Search for the cell housing the specified text and yield its (X, Y) center coordinate. 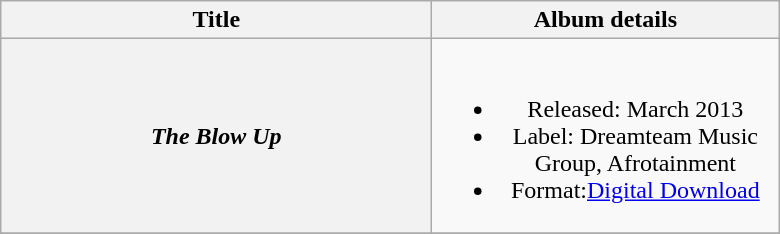
The Blow Up (216, 136)
Released: March 2013Label: Dreamteam Music Group, AfrotainmentFormat:Digital Download (606, 136)
Album details (606, 20)
Title (216, 20)
